Identify which cell holds the provided text, then report its (X, Y) central coordinate. 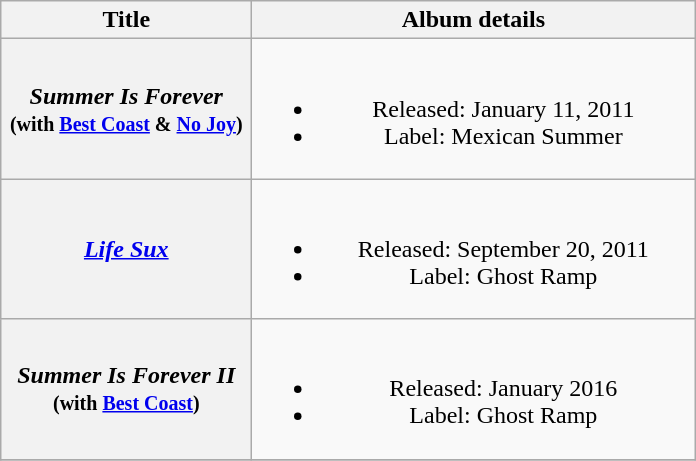
Life Sux (126, 249)
Released: September 20, 2011Label: Ghost Ramp (474, 249)
Released: January 2016Label: Ghost Ramp (474, 389)
Summer Is Forever(with Best Coast & No Joy) (126, 109)
Summer Is Forever II(with Best Coast) (126, 389)
Album details (474, 20)
Title (126, 20)
Released: January 11, 2011Label: Mexican Summer (474, 109)
